Extract the (x, y) coordinate from the center of the cell holding the provided text.  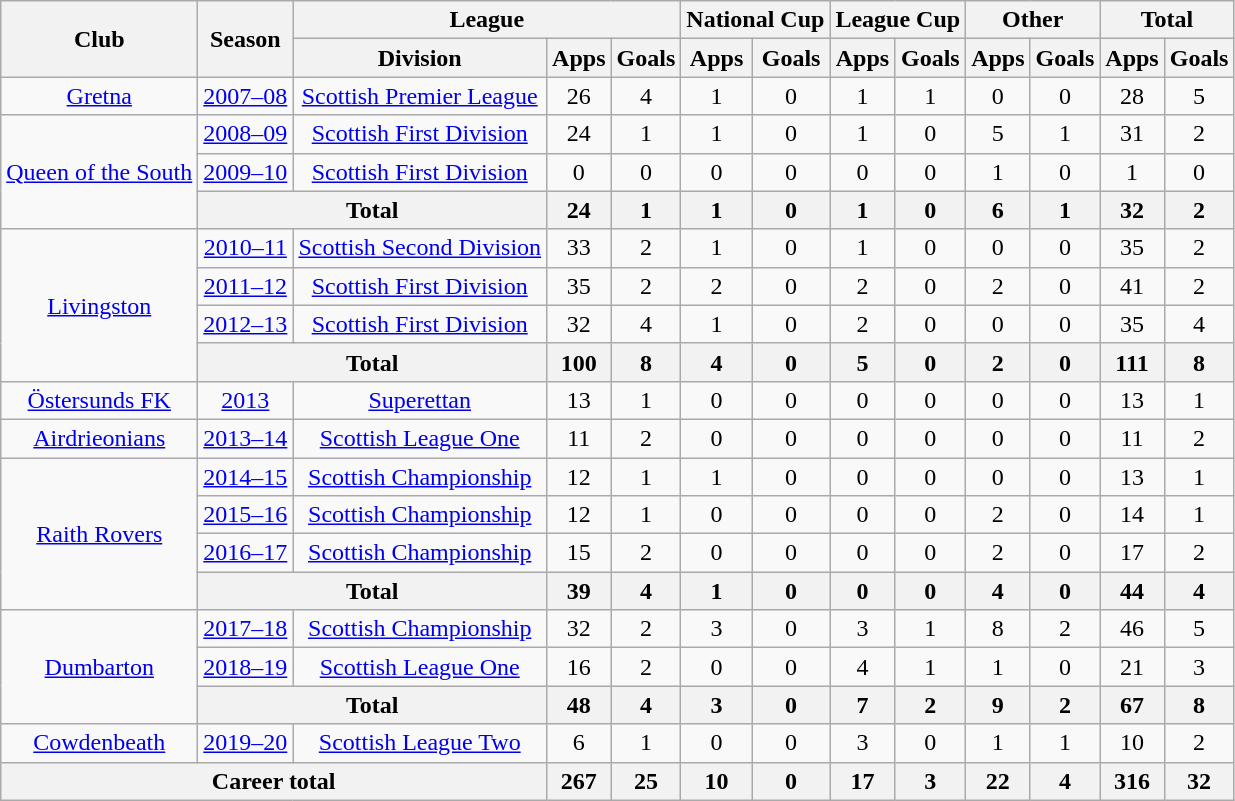
7 (862, 705)
Airdrieonians (100, 438)
2018–19 (246, 667)
16 (579, 667)
Division (420, 58)
2015–16 (246, 515)
Club (100, 39)
14 (1132, 515)
28 (1132, 96)
2014–15 (246, 477)
2010–11 (246, 248)
Queen of the South (100, 172)
2013 (246, 400)
31 (1132, 134)
2007–08 (246, 96)
Raith Rovers (100, 534)
2009–10 (246, 172)
2013–14 (246, 438)
League (487, 20)
100 (579, 362)
Cowdenbeath (100, 743)
League Cup (898, 20)
48 (579, 705)
26 (579, 96)
Career total (274, 781)
2017–18 (246, 629)
2016–17 (246, 553)
267 (579, 781)
22 (998, 781)
316 (1132, 781)
Superettan (420, 400)
Gretna (100, 96)
Scottish Premier League (420, 96)
Östersunds FK (100, 400)
Scottish Second Division (420, 248)
46 (1132, 629)
Season (246, 39)
9 (998, 705)
111 (1132, 362)
2008–09 (246, 134)
41 (1132, 286)
Other (1033, 20)
2019–20 (246, 743)
2011–12 (246, 286)
2012–13 (246, 324)
National Cup (756, 20)
25 (646, 781)
21 (1132, 667)
Dumbarton (100, 667)
39 (579, 591)
67 (1132, 705)
44 (1132, 591)
Livingston (100, 305)
Scottish League Two (420, 743)
33 (579, 248)
15 (579, 553)
